Return the [X, Y] coordinate for the center point of the cell that contains the specified text.  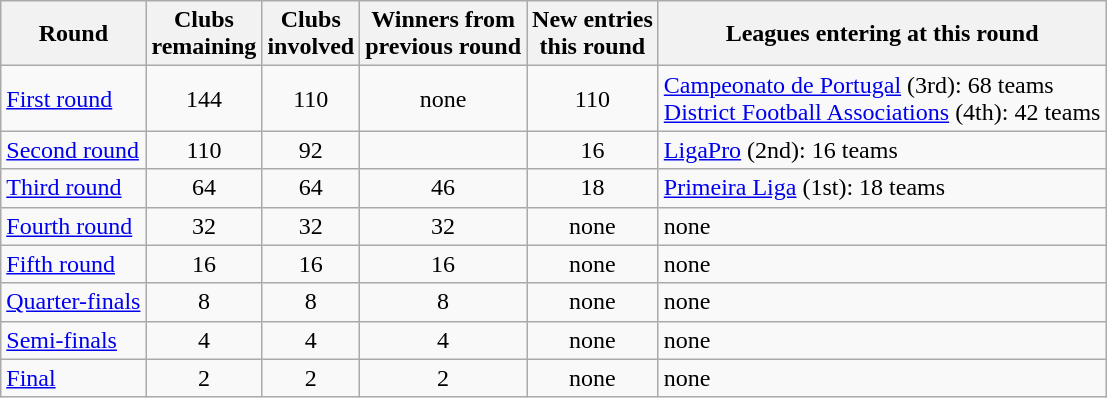
Clubsremaining [204, 34]
Third round [74, 188]
Campeonato de Portugal (3rd): 68 teamsDistrict Football Associations (4th): 42 teams [882, 98]
Quarter-finals [74, 302]
Winners fromprevious round [444, 34]
144 [204, 98]
Fourth round [74, 226]
Second round [74, 150]
LigaPro (2nd): 16 teams [882, 150]
Semi-finals [74, 340]
New entriesthis round [593, 34]
46 [444, 188]
18 [593, 188]
First round [74, 98]
Round [74, 34]
Primeira Liga (1st): 18 teams [882, 188]
Leagues entering at this round [882, 34]
Fifth round [74, 264]
92 [311, 150]
Clubsinvolved [311, 34]
Final [74, 378]
